Scan for the cell matching the given text and deliver its [x, y] coordinate at center. 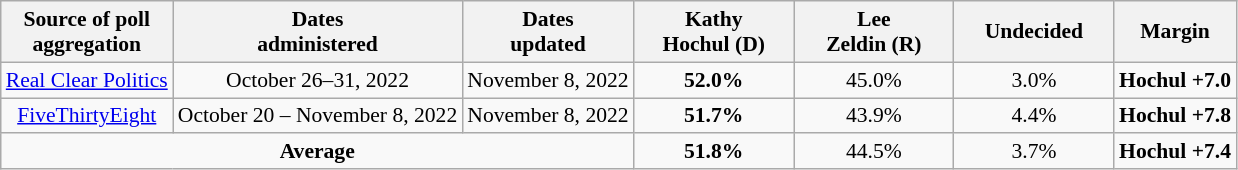
Real Clear Politics [87, 80]
Datesadministered [318, 32]
October 20 – November 8, 2022 [318, 116]
October 26–31, 2022 [318, 80]
KathyHochul (D) [714, 32]
43.9% [874, 116]
3.7% [1034, 152]
Datesupdated [548, 32]
4.4% [1034, 116]
Margin [1175, 32]
LeeZeldin (R) [874, 32]
44.5% [874, 152]
52.0% [714, 80]
51.8% [714, 152]
51.7% [714, 116]
Undecided [1034, 32]
45.0% [874, 80]
Source of pollaggregation [87, 32]
Hochul +7.0 [1175, 80]
FiveThirtyEight [87, 116]
Average [318, 152]
3.0% [1034, 80]
Hochul +7.8 [1175, 116]
Hochul +7.4 [1175, 152]
